Capture the cell that displays the provided text and extract its [x, y] central coordinate. 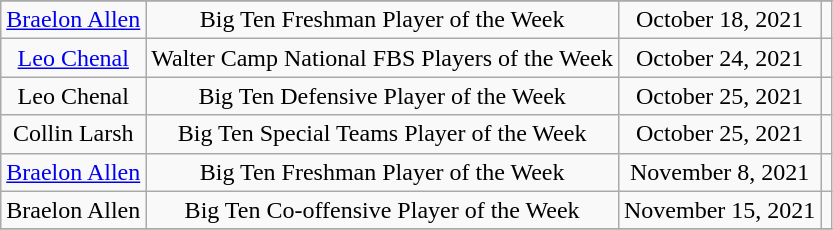
Collin Larsh [74, 134]
Big Ten Co-offensive Player of the Week [382, 210]
Walter Camp National FBS Players of the Week [382, 58]
Big Ten Special Teams Player of the Week [382, 134]
Big Ten Defensive Player of the Week [382, 96]
October 18, 2021 [719, 20]
November 8, 2021 [719, 172]
October 24, 2021 [719, 58]
November 15, 2021 [719, 210]
